Scan for the cell matching the given text and deliver its [x, y] coordinate at center. 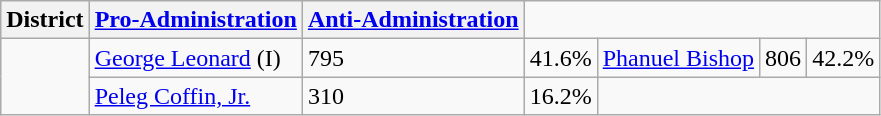
Pro-Administration [196, 20]
District [45, 20]
Phanuel Bishop [678, 58]
Anti-Administration [413, 20]
41.6% [560, 58]
806 [784, 58]
42.2% [844, 58]
Peleg Coffin, Jr. [196, 96]
George Leonard (I) [196, 58]
16.2% [560, 96]
795 [413, 58]
310 [413, 96]
